From the cell containing the given text, extract its center point as [x, y] coordinate. 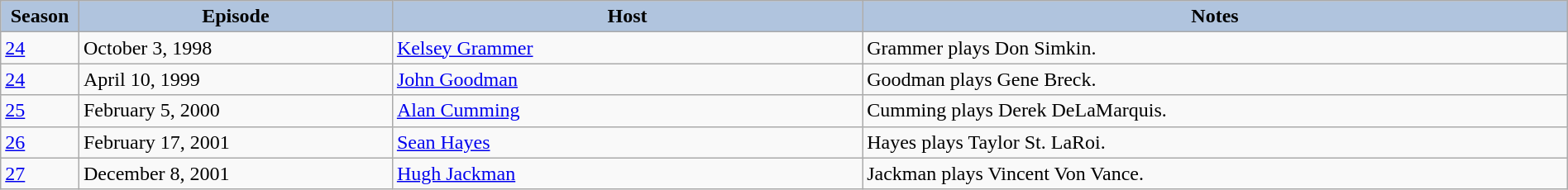
27 [40, 173]
Season [40, 17]
26 [40, 142]
February 17, 2001 [235, 142]
John Goodman [627, 79]
October 3, 1998 [235, 48]
Episode [235, 17]
Cumming plays Derek DeLaMarquis. [1216, 111]
25 [40, 111]
Hugh Jackman [627, 173]
Hayes plays Taylor St. LaRoi. [1216, 142]
Kelsey Grammer [627, 48]
December 8, 2001 [235, 173]
April 10, 1999 [235, 79]
Alan Cumming [627, 111]
Grammer plays Don Simkin. [1216, 48]
Goodman plays Gene Breck. [1216, 79]
Jackman plays Vincent Von Vance. [1216, 173]
Notes [1216, 17]
Sean Hayes [627, 142]
Host [627, 17]
February 5, 2000 [235, 111]
